Find where the given text appears and provide that cell's center as [X, Y] coordinate. 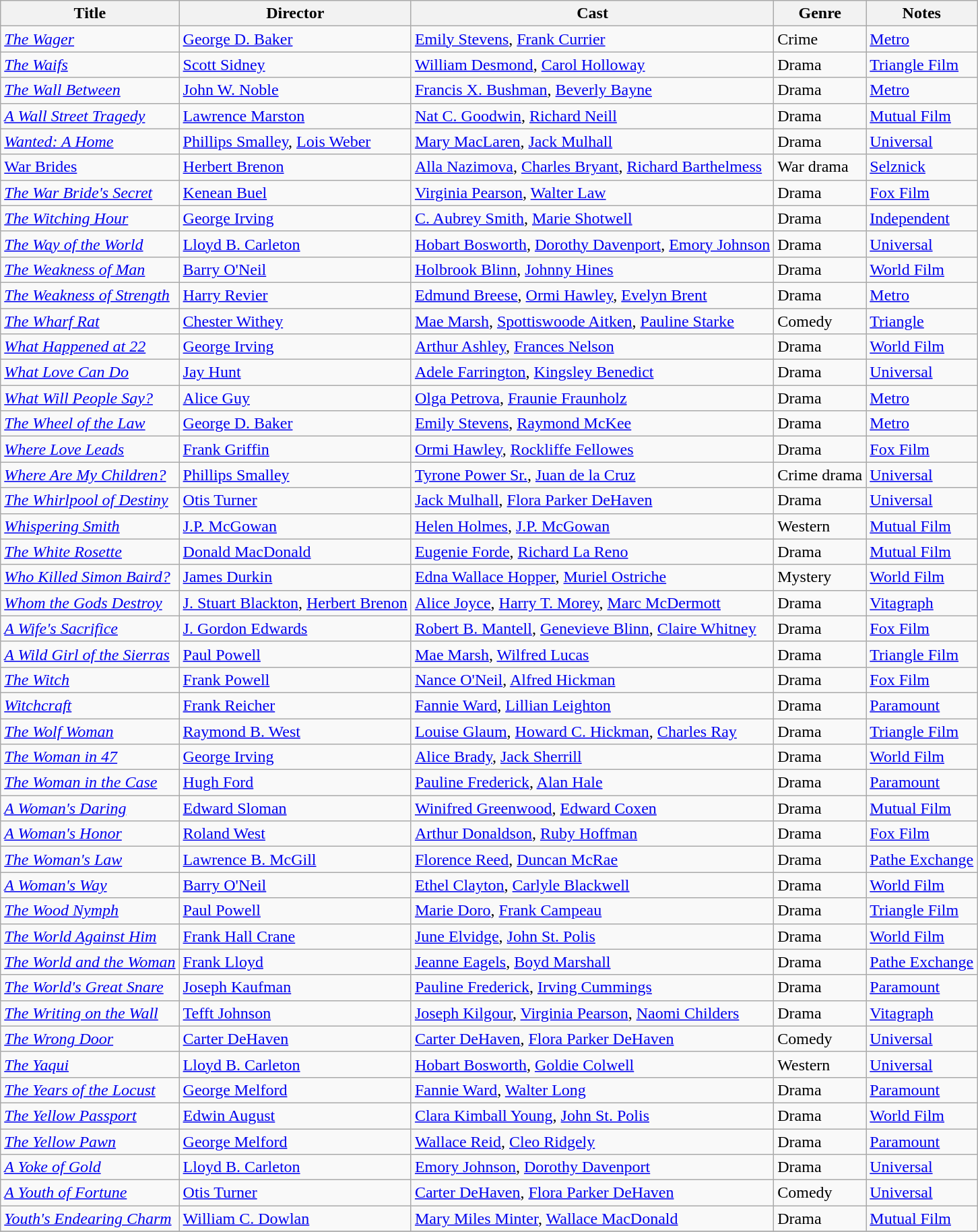
William C. Dowlan [295, 1219]
Notes [921, 13]
Youth's Endearing Charm [90, 1219]
Arthur Donaldson, Ruby Hoffman [592, 834]
The War Bride's Secret [90, 193]
Tyrone Power Sr., Juan de la Cruz [592, 475]
Edmund Breese, Ormi Hawley, Evelyn Brent [592, 295]
Edwin August [295, 1115]
The Weakness of Strength [90, 295]
A Yoke of Gold [90, 1167]
The World's Great Snare [90, 987]
Frank Powell [295, 680]
Francis X. Bushman, Beverly Bayne [592, 90]
Clara Kimball Young, John St. Polis [592, 1115]
The Yaqui [90, 1064]
Scott Sidney [295, 65]
Holbrook Blinn, Johnny Hines [592, 269]
Alice Guy [295, 398]
Helen Holmes, J.P. McGowan [592, 526]
The Woman's Law [90, 860]
A Wall Street Tragedy [90, 116]
Fannie Ward, Lillian Leighton [592, 705]
Pauline Frederick, Irving Cummings [592, 987]
The Wolf Woman [90, 731]
Where Are My Children? [90, 475]
Raymond B. West [295, 731]
Frank Hall Crane [295, 936]
Director [295, 13]
Phillips Smalley [295, 475]
Phillips Smalley, Lois Weber [295, 141]
C. Aubrey Smith, Marie Shotwell [592, 218]
Eugenie Forde, Richard La Reno [592, 552]
Cast [592, 13]
The Wall Between [90, 90]
Joseph Kaufman [295, 987]
J. Gordon Edwards [295, 628]
The Wager [90, 39]
The Witching Hour [90, 218]
A Woman's Way [90, 885]
Mae Marsh, Wilfred Lucas [592, 654]
The Woman in the Case [90, 783]
The Witch [90, 680]
Emily Stevens, Frank Currier [592, 39]
Jay Hunt [295, 372]
A Wife's Sacrifice [90, 628]
What Happened at 22 [90, 347]
Hobart Bosworth, Goldie Colwell [592, 1064]
The Whirlpool of Destiny [90, 500]
Virginia Pearson, Walter Law [592, 193]
J.P. McGowan [295, 526]
Winifred Greenwood, Edward Coxen [592, 808]
War Brides [90, 167]
John W. Noble [295, 90]
Alice Joyce, Harry T. Morey, Marc McDermott [592, 603]
Frank Griffin [295, 449]
Donald MacDonald [295, 552]
Carter DeHaven [295, 1039]
Ormi Hawley, Rockliffe Fellowes [592, 449]
Lawrence B. McGill [295, 860]
Florence Reed, Duncan McRae [592, 860]
Emory Johnson, Dorothy Davenport [592, 1167]
Wallace Reid, Cleo Ridgely [592, 1142]
Adele Farrington, Kingsley Benedict [592, 372]
Selznick [921, 167]
Kenean Buel [295, 193]
Hobart Bosworth, Dorothy Davenport, Emory Johnson [592, 244]
Genre [820, 13]
Olga Petrova, Fraunie Fraunholz [592, 398]
The Woman in 47 [90, 757]
A Woman's Honor [90, 834]
The Writing on the Wall [90, 1013]
Hugh Ford [295, 783]
Nance O'Neil, Alfred Hickman [592, 680]
The Way of the World [90, 244]
The Wood Nymph [90, 911]
Arthur Ashley, Frances Nelson [592, 347]
Chester Withey [295, 321]
Who Killed Simon Baird? [90, 577]
Edna Wallace Hopper, Muriel Ostriche [592, 577]
Louise Glaum, Howard C. Hickman, Charles Ray [592, 731]
A Youth of Fortune [90, 1193]
Harry Revier [295, 295]
Lawrence Marston [295, 116]
Joseph Kilgour, Virginia Pearson, Naomi Childers [592, 1013]
Wanted: A Home [90, 141]
What Will People Say? [90, 398]
A Wild Girl of the Sierras [90, 654]
Ethel Clayton, Carlyle Blackwell [592, 885]
The Yellow Pawn [90, 1142]
The World Against Him [90, 936]
The Wheel of the Law [90, 424]
Jack Mulhall, Flora Parker DeHaven [592, 500]
Crime drama [820, 475]
Roland West [295, 834]
Fannie Ward, Walter Long [592, 1090]
J. Stuart Blackton, Herbert Brenon [295, 603]
Alla Nazimova, Charles Bryant, Richard Barthelmess [592, 167]
Witchcraft [90, 705]
Robert B. Mantell, Genevieve Blinn, Claire Whitney [592, 628]
William Desmond, Carol Holloway [592, 65]
Mae Marsh, Spottiswoode Aitken, Pauline Starke [592, 321]
Title [90, 13]
What Love Can Do [90, 372]
James Durkin [295, 577]
Alice Brady, Jack Sherrill [592, 757]
Edward Sloman [295, 808]
Independent [921, 218]
Mary Miles Minter, Wallace MacDonald [592, 1219]
Mary MacLaren, Jack Mulhall [592, 141]
Whispering Smith [90, 526]
The Yellow Passport [90, 1115]
The Waifs [90, 65]
The Weakness of Man [90, 269]
Crime [820, 39]
Jeanne Eagels, Boyd Marshall [592, 962]
The World and the Woman [90, 962]
Herbert Brenon [295, 167]
Pauline Frederick, Alan Hale [592, 783]
Emily Stevens, Raymond McKee [592, 424]
Triangle [921, 321]
Frank Reicher [295, 705]
The Wharf Rat [90, 321]
The Years of the Locust [90, 1090]
Where Love Leads [90, 449]
Frank Lloyd [295, 962]
Nat C. Goodwin, Richard Neill [592, 116]
Whom the Gods Destroy [90, 603]
June Elvidge, John St. Polis [592, 936]
Marie Doro, Frank Campeau [592, 911]
The White Rosette [90, 552]
Mystery [820, 577]
War drama [820, 167]
The Wrong Door [90, 1039]
Tefft Johnson [295, 1013]
A Woman's Daring [90, 808]
